Extract the [X, Y] coordinate from the center of the cell holding the provided text.  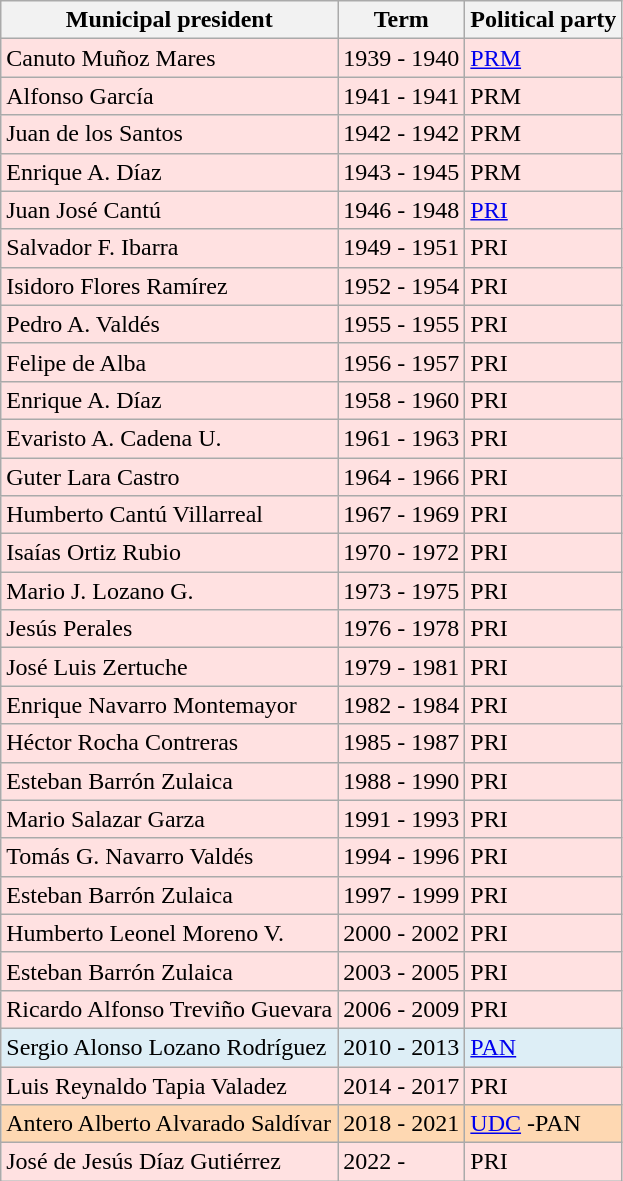
Mario Salazar Garza [170, 819]
Héctor Rocha Contreras [170, 743]
Enrique Navarro Montemayor [170, 705]
1956 - 1957 [402, 362]
1985 - 1987 [402, 743]
1973 - 1975 [402, 591]
2014 - 2017 [402, 1085]
Juan de los Santos [170, 134]
1982 - 1984 [402, 705]
Sergio Alonso Lozano Rodríguez [170, 1047]
1988 - 1990 [402, 781]
1994 - 1996 [402, 857]
1961 - 1963 [402, 438]
1949 - 1951 [402, 248]
UDC -PAN [544, 1124]
PAN [544, 1047]
Isaías Ortiz Rubio [170, 553]
2003 - 2005 [402, 971]
1976 - 1978 [402, 629]
Political party [544, 20]
2010 - 2013 [402, 1047]
Salvador F. Ibarra [170, 248]
Felipe de Alba [170, 362]
1943 - 1945 [402, 172]
Humberto Leonel Moreno V. [170, 933]
2000 - 2002 [402, 933]
1997 - 1999 [402, 895]
Isidoro Flores Ramírez [170, 286]
Juan José Cantú [170, 210]
Mario J. Lozano G. [170, 591]
1952 - 1954 [402, 286]
2022 - [402, 1162]
1970 - 1972 [402, 553]
Guter Lara Castro [170, 477]
1958 - 1960 [402, 400]
Ricardo Alfonso Treviño Guevara [170, 1009]
1946 - 1948 [402, 210]
Antero Alberto Alvarado Saldívar [170, 1124]
1941 - 1941 [402, 96]
Tomás G. Navarro Valdés [170, 857]
1979 - 1981 [402, 667]
1939 - 1940 [402, 58]
Term [402, 20]
Luis Reynaldo Tapia Valadez [170, 1085]
Pedro A. Valdés [170, 324]
Alfonso García [170, 96]
1964 - 1966 [402, 477]
Evaristo A. Cadena U. [170, 438]
1967 - 1969 [402, 515]
2018 - 2021 [402, 1124]
Canuto Muñoz Mares [170, 58]
1955 - 1955 [402, 324]
1942 - 1942 [402, 134]
José de Jesús Díaz Gutiérrez [170, 1162]
Municipal president [170, 20]
2006 - 2009 [402, 1009]
Humberto Cantú Villarreal [170, 515]
Jesús Perales [170, 629]
1991 - 1993 [402, 819]
José Luis Zertuche [170, 667]
